Extract the (X, Y) coordinate from the center of the cell holding the provided text.  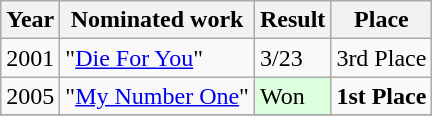
Place (382, 20)
2001 (30, 58)
Year (30, 20)
"My Number One" (158, 96)
Won (292, 96)
3/23 (292, 58)
2005 (30, 96)
Nominated work (158, 20)
Result (292, 20)
3rd Place (382, 58)
"Die For You" (158, 58)
1st Place (382, 96)
